Provide the (x, y) coordinate of the cell's center where the given text is located.  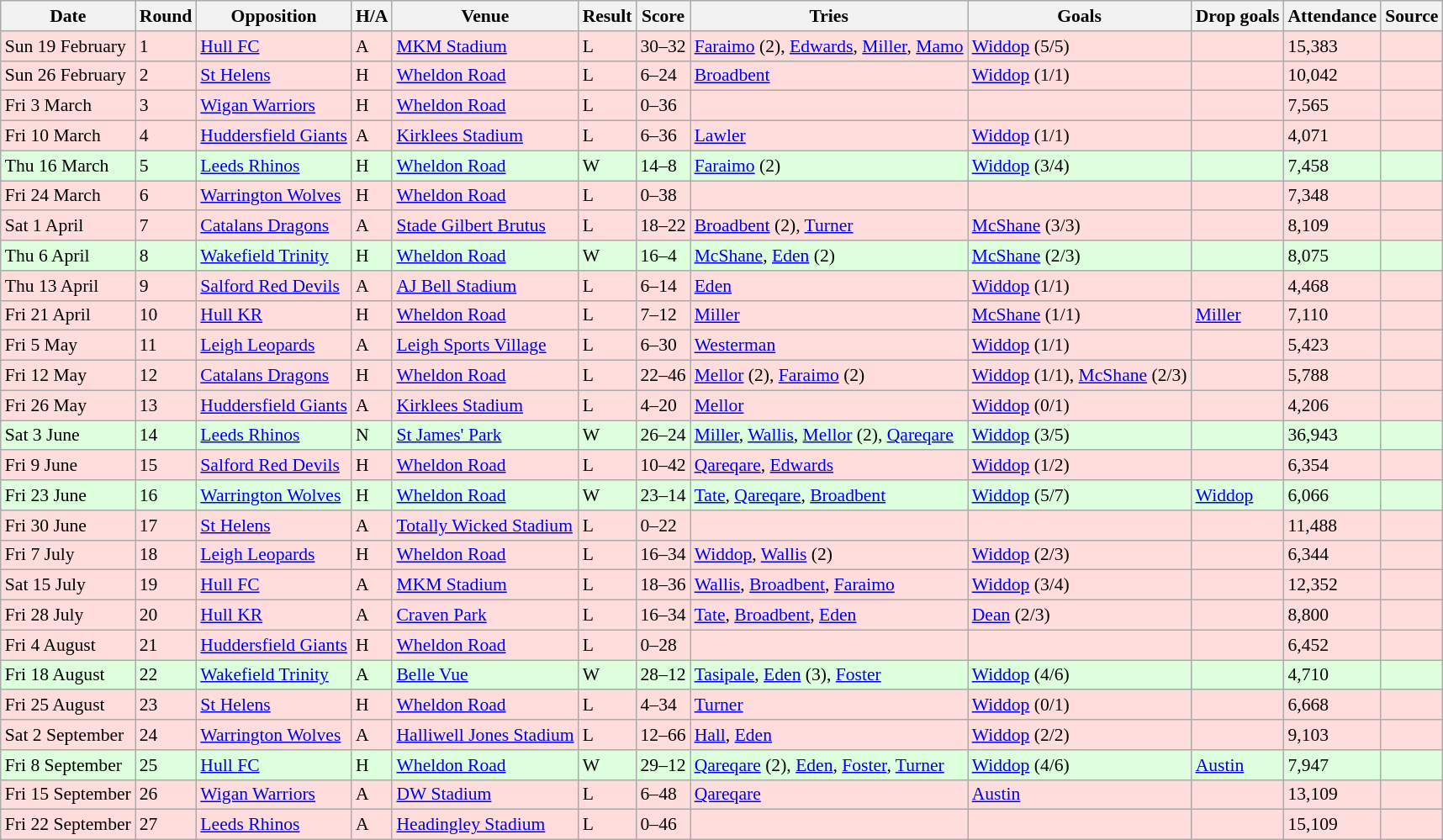
26 (166, 795)
6–14 (663, 286)
19 (166, 585)
Tate, Broadbent, Eden (829, 615)
11,488 (1332, 526)
11 (166, 346)
Headingley Stadium (484, 825)
Sun 26 February (68, 76)
Stade Gilbert Brutus (484, 226)
26–24 (663, 436)
McShane (2/3) (1080, 256)
24 (166, 735)
Widdop, Wallis (2) (829, 555)
Fri 12 May (68, 376)
Mellor (2), Faraimo (2) (829, 376)
5,788 (1332, 376)
12 (166, 376)
Broadbent (829, 76)
18–36 (663, 585)
Tries (829, 16)
6,066 (1332, 495)
Miller, Wallis, Mellor (2), Qareqare (829, 436)
Widdop (1/2) (1080, 466)
Fri 24 March (68, 196)
6,354 (1332, 466)
8,075 (1332, 256)
18–22 (663, 226)
0–22 (663, 526)
Fri 18 August (68, 675)
7,348 (1332, 196)
4,710 (1332, 675)
4,071 (1332, 136)
6–30 (663, 346)
12,352 (1332, 585)
20 (166, 615)
Attendance (1332, 16)
22–46 (663, 376)
7–12 (663, 315)
Fri 23 June (68, 495)
DW Stadium (484, 795)
4,468 (1332, 286)
Hall, Eden (829, 735)
H/A (372, 16)
4–34 (663, 705)
Widdop (5/7) (1080, 495)
15 (166, 466)
3 (166, 106)
Thu 16 March (68, 166)
Faraimo (2), Edwards, Miller, Mamo (829, 46)
Craven Park (484, 615)
6–48 (663, 795)
Broadbent (2), Turner (829, 226)
McShane (1/1) (1080, 315)
21 (166, 645)
13 (166, 405)
27 (166, 825)
4 (166, 136)
Widdop (2/3) (1080, 555)
4–20 (663, 405)
St James' Park (484, 436)
Fri 5 May (68, 346)
9 (166, 286)
Widdop (1/1), McShane (2/3) (1080, 376)
Fri 26 May (68, 405)
Eden (829, 286)
28–12 (663, 675)
7,947 (1332, 765)
Venue (484, 16)
6–36 (663, 136)
6,668 (1332, 705)
23–14 (663, 495)
8,109 (1332, 226)
16 (166, 495)
6–24 (663, 76)
McShane (3/3) (1080, 226)
Round (166, 16)
2 (166, 76)
7,565 (1332, 106)
0–28 (663, 645)
14 (166, 436)
Opposition (274, 16)
16–4 (663, 256)
Sat 3 June (68, 436)
12–66 (663, 735)
Sat 1 April (68, 226)
Widdop (1238, 495)
Mellor (829, 405)
Goals (1080, 16)
Qareqare (2), Eden, Foster, Turner (829, 765)
Totally Wicked Stadium (484, 526)
Wallis, Broadbent, Faraimo (829, 585)
Thu 13 April (68, 286)
23 (166, 705)
Westerman (829, 346)
7 (166, 226)
Leigh Sports Village (484, 346)
Fri 4 August (68, 645)
22 (166, 675)
29–12 (663, 765)
Fri 30 June (68, 526)
13,109 (1332, 795)
6 (166, 196)
0–46 (663, 825)
Result (607, 16)
Widdop (5/5) (1080, 46)
9,103 (1332, 735)
Source (1411, 16)
1 (166, 46)
6,344 (1332, 555)
AJ Bell Stadium (484, 286)
Sun 19 February (68, 46)
15,383 (1332, 46)
Turner (829, 705)
Qareqare (829, 795)
6,452 (1332, 645)
Date (68, 16)
Fri 9 June (68, 466)
8,800 (1332, 615)
Score (663, 16)
Qareqare, Edwards (829, 466)
15,109 (1332, 825)
10 (166, 315)
McShane, Eden (2) (829, 256)
7,110 (1332, 315)
14–8 (663, 166)
10,042 (1332, 76)
Fri 22 September (68, 825)
25 (166, 765)
Dean (2/3) (1080, 615)
Fri 10 March (68, 136)
Fri 7 July (68, 555)
Fri 28 July (68, 615)
7,458 (1332, 166)
Fri 25 August (68, 705)
Tasipale, Eden (3), Foster (829, 675)
Widdop (2/2) (1080, 735)
Drop goals (1238, 16)
N (372, 436)
Fri 3 March (68, 106)
30–32 (663, 46)
5 (166, 166)
0–38 (663, 196)
8 (166, 256)
Faraimo (2) (829, 166)
0–36 (663, 106)
Sat 15 July (68, 585)
Belle Vue (484, 675)
Sat 2 September (68, 735)
Tate, Qareqare, Broadbent (829, 495)
36,943 (1332, 436)
5,423 (1332, 346)
Lawler (829, 136)
10–42 (663, 466)
17 (166, 526)
18 (166, 555)
Widdop (3/5) (1080, 436)
Fri 8 September (68, 765)
4,206 (1332, 405)
Fri 21 April (68, 315)
Thu 6 April (68, 256)
Fri 15 September (68, 795)
Halliwell Jones Stadium (484, 735)
